Capture the cell that displays the provided text and extract its [X, Y] central coordinate. 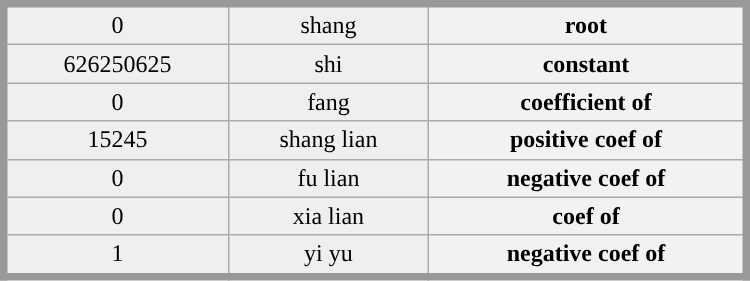
root [588, 24]
positive coef of [588, 140]
1 [116, 256]
15245 [116, 140]
shi [328, 64]
constant [588, 64]
xia lian [328, 216]
626250625 [116, 64]
fang [328, 102]
yi yu [328, 256]
shang lian [328, 140]
shang [328, 24]
coefficient of [588, 102]
coef of [588, 216]
fu lian [328, 178]
